Pinpoint the cell where the given text exists, returning its (x, y) midpoint coordinate. 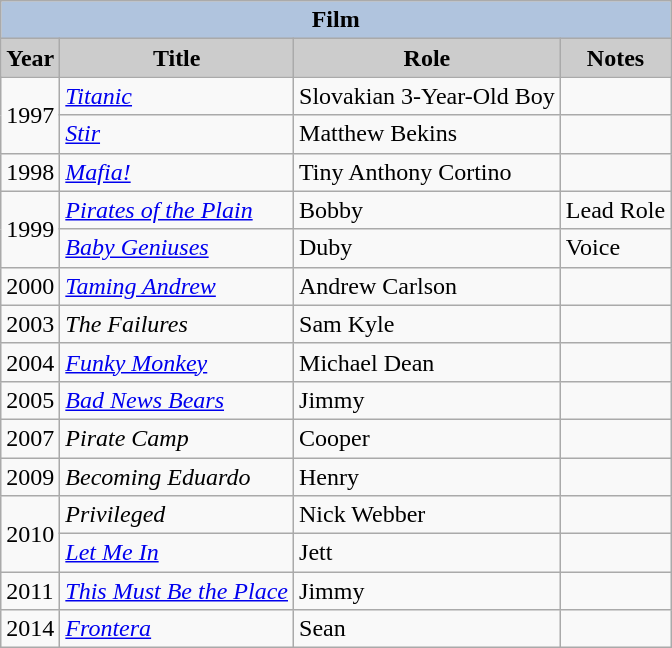
Privileged (177, 515)
Andrew Carlson (428, 286)
2011 (30, 591)
Lead Role (615, 210)
Frontera (177, 629)
Title (177, 58)
2009 (30, 477)
This Must Be the Place (177, 591)
Sean (428, 629)
Film (336, 20)
Bad News Bears (177, 400)
Mafia! (177, 172)
Pirate Camp (177, 438)
2005 (30, 400)
Baby Geniuses (177, 248)
Stir (177, 134)
2014 (30, 629)
Funky Monkey (177, 362)
Year (30, 58)
Voice (615, 248)
Matthew Bekins (428, 134)
Bobby (428, 210)
Role (428, 58)
Jett (428, 553)
Sam Kyle (428, 324)
Taming Andrew (177, 286)
2003 (30, 324)
Michael Dean (428, 362)
Notes (615, 58)
2007 (30, 438)
Nick Webber (428, 515)
2000 (30, 286)
Pirates of the Plain (177, 210)
Becoming Eduardo (177, 477)
The Failures (177, 324)
Henry (428, 477)
2004 (30, 362)
2010 (30, 534)
Titanic (177, 96)
Cooper (428, 438)
Tiny Anthony Cortino (428, 172)
Duby (428, 248)
1998 (30, 172)
1997 (30, 115)
Let Me In (177, 553)
Slovakian 3-Year-Old Boy (428, 96)
1999 (30, 229)
